Search for the cell housing the specified text and yield its (x, y) center coordinate. 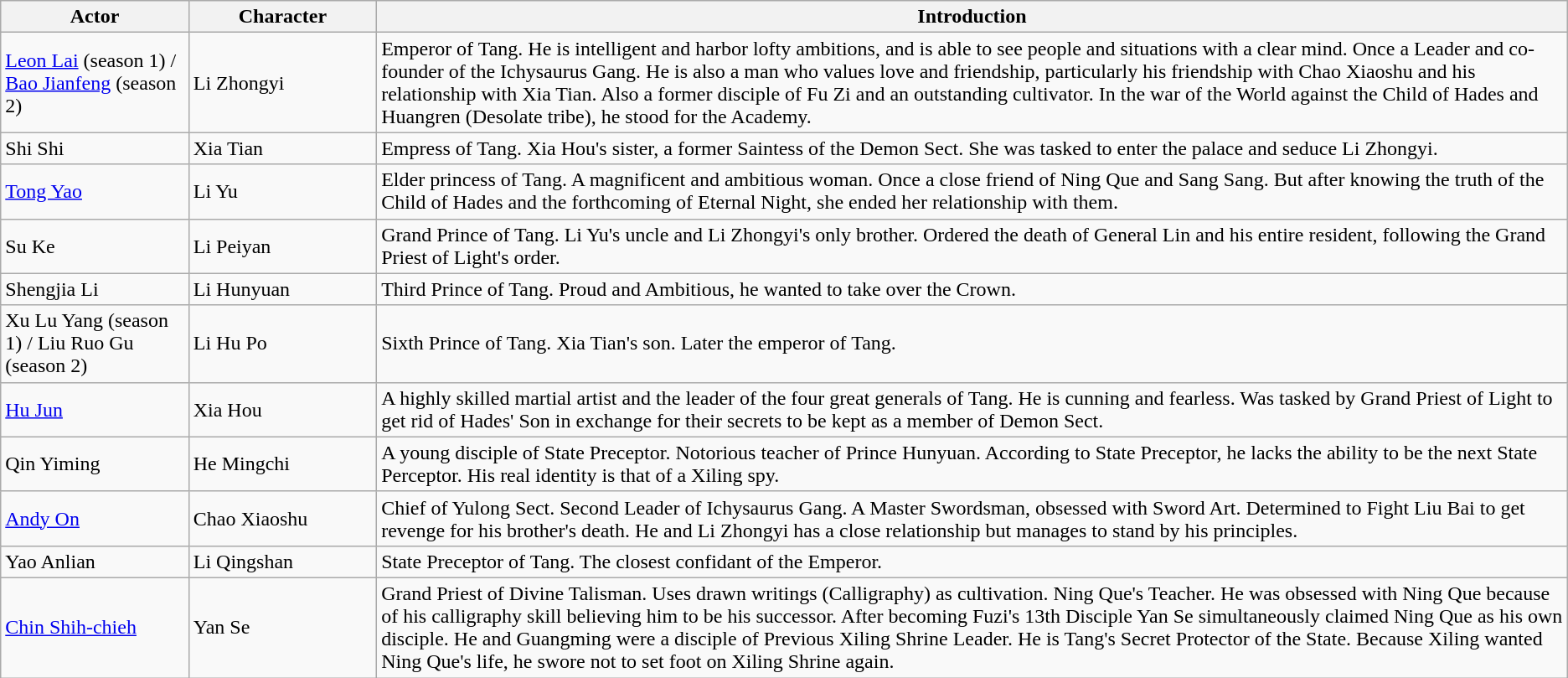
Andy On (95, 518)
Leon Lai (season 1) / Bao Jianfeng (season 2) (95, 82)
Empress of Tang. Xia Hou's sister, a former Saintess of the Demon Sect. She was tasked to enter the palace and seduce Li Zhongyi. (972, 148)
Shi Shi (95, 148)
Xu Lu Yang (season 1) / Liu Ruo Gu (season 2) (95, 344)
Actor (95, 17)
Li Yu (282, 191)
Li Hunyuan (282, 289)
Chin Shih-chieh (95, 627)
Tong Yao (95, 191)
Xia Tian (282, 148)
Sixth Prince of Tang. Xia Tian's son. Later the emperor of Tang. (972, 344)
State Preceptor of Tang. The closest confidant of the Emperor. (972, 562)
Character (282, 17)
Li Zhongyi (282, 82)
Shengjia Li (95, 289)
Yao Anlian (95, 562)
Chao Xiaoshu (282, 518)
Li Qingshan (282, 562)
Yan Se (282, 627)
Xia Hou (282, 409)
Third Prince of Tang. Proud and Ambitious, he wanted to take over the Crown. (972, 289)
Li Peiyan (282, 246)
Qin Yiming (95, 464)
Hu Jun (95, 409)
Introduction (972, 17)
Li Hu Po (282, 344)
He Mingchi (282, 464)
Su Ke (95, 246)
